Determine the [x, y] coordinate at the center of the cell enclosing the given text.  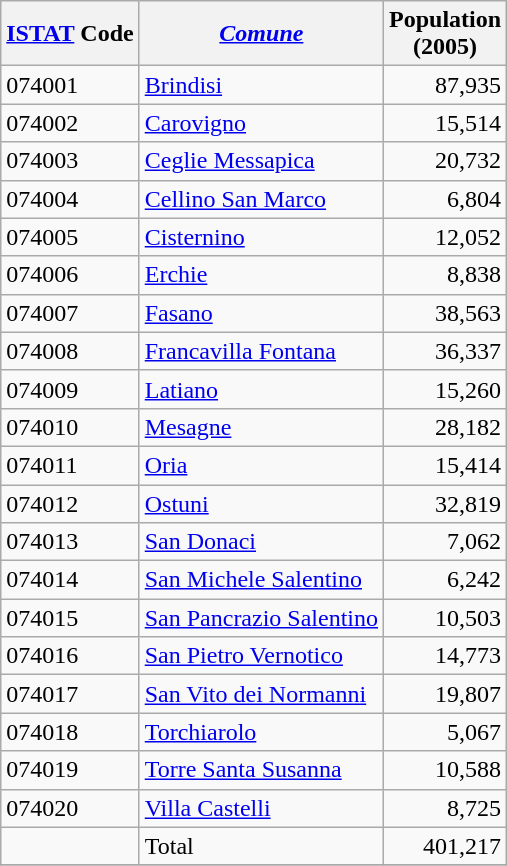
12,052 [446, 237]
7,062 [446, 542]
San Pancrazio Salentino [261, 618]
10,503 [446, 618]
074017 [70, 694]
Erchie [261, 275]
Carovigno [261, 123]
074008 [70, 351]
074007 [70, 313]
401,217 [446, 846]
Comune [261, 34]
074019 [70, 770]
32,819 [446, 503]
5,067 [446, 732]
San Vito dei Normanni [261, 694]
074002 [70, 123]
Torre Santa Susanna [261, 770]
8,838 [446, 275]
Cisternino [261, 237]
074005 [70, 237]
Population (2005) [446, 34]
87,935 [446, 85]
Brindisi [261, 85]
Francavilla Fontana [261, 351]
074020 [70, 808]
19,807 [446, 694]
20,732 [446, 161]
15,414 [446, 465]
San Michele Salentino [261, 580]
15,260 [446, 389]
074009 [70, 389]
074010 [70, 427]
15,514 [446, 123]
Villa Castelli [261, 808]
Ostuni [261, 503]
074006 [70, 275]
074014 [70, 580]
074003 [70, 161]
074015 [70, 618]
074004 [70, 199]
Total [261, 846]
Ceglie Messapica [261, 161]
San Donaci [261, 542]
Latiano [261, 389]
10,588 [446, 770]
San Pietro Vernotico [261, 656]
Oria [261, 465]
8,725 [446, 808]
ISTAT Code [70, 34]
36,337 [446, 351]
Torchiarolo [261, 732]
28,182 [446, 427]
074018 [70, 732]
074016 [70, 656]
074013 [70, 542]
38,563 [446, 313]
6,804 [446, 199]
Mesagne [261, 427]
074001 [70, 85]
Fasano [261, 313]
Cellino San Marco [261, 199]
074012 [70, 503]
14,773 [446, 656]
074011 [70, 465]
6,242 [446, 580]
